Find where the given text appears and provide that cell's center as [X, Y] coordinate. 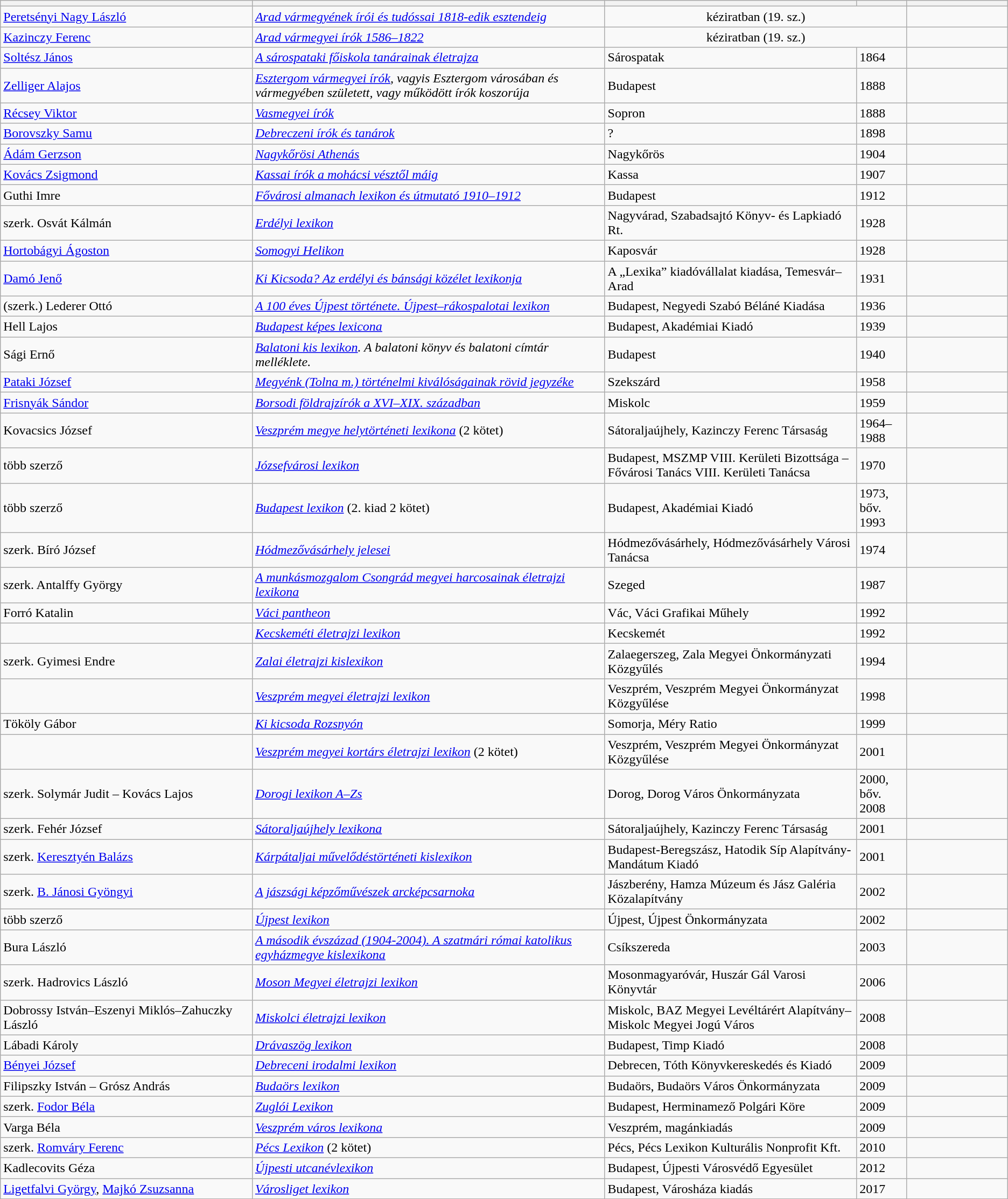
1907 [882, 174]
Nagykőrös [731, 154]
1987 [882, 585]
1974 [882, 550]
Bényei József [127, 1065]
Megyénk (Tolna m.) történelmi kiválóságainak rövid jegyzéke [429, 382]
1939 [882, 327]
Miskolci életrajzi lexikon [429, 1018]
Veszprém város lexikona [429, 1127]
Nagyvárad, Szabadsajtó Könyv- és Lapkiadó Rt. [731, 223]
Kassai írók a mohácsi vésztől máig [429, 174]
Dobrossy István–Eszenyi Miklós–Zahuczky László [127, 1018]
szerk. Bíró József [127, 550]
A „Lexika” kiadóvállalat kiadása, Temesvár–Arad [731, 278]
1999 [882, 724]
Miskolc [731, 403]
Csíkszereda [731, 948]
Budaörs, Budaörs Város Önkormányzata [731, 1086]
A munkásmozgalom Csongrád megyei harcosainak életrajzi lexikona [429, 585]
Dorogi lexikon A–Zs [429, 794]
Veszprém megyei életrajzi lexikon [429, 696]
Zuglói Lexikon [429, 1106]
szerk. Fodor Béla [127, 1106]
Lábadi Károly [127, 1045]
Moson Megyei életrajzi lexikon [429, 982]
Budapest, MSZMP VIII. Kerületi Bizottsága – Fővárosi Tanács VIII. Kerületi Tanácsa [731, 465]
1973, bőv. 1993 [882, 508]
Vác, Váci Grafikai Műhely [731, 613]
Budapest, Herminamező Polgári Köre [731, 1106]
Ki Kicsoda? Az erdélyi és bánsági közélet lexikonja [429, 278]
A második évszázad (1904-2004). A szatmári római katolikus egyházmegye kislexikona [429, 948]
Kárpátaljai művelődéstörténeti kislexikon [429, 857]
szerk. Gyimesi Endre [127, 661]
Szeged [731, 585]
Miskolc, BAZ Megyei Levéltárért Alapítvány–Miskolc Megyei Jogú Város [731, 1018]
1994 [882, 661]
Jászberény, Hamza Múzeum és Jász Galéria Közalapítvány [731, 892]
Pécs, Pécs Lexikon Kulturális Nonprofit Kft. [731, 1147]
Hódmezővásárhely, Hódmezővásárhely Városi Tanácsa [731, 550]
Kadlecovits Géza [127, 1168]
A jászsági képzőművészek arcképcsarnoka [429, 892]
Pécs Lexikon (2 kötet) [429, 1147]
Esztergom vármegyei írók, vagyis Esztergom városában és vármegyében született, vagy működött írók koszorúja [429, 85]
szerk. Antalffy György [127, 585]
2012 [882, 1168]
Pataki József [127, 382]
Arad vármegyének írói és tudóssai 1818-edik esztendeig [429, 17]
? [731, 134]
szerk. Fehér József [127, 829]
Sárospatak [731, 58]
1998 [882, 696]
Veszprém, magánkiadás [731, 1127]
Fővárosi almanach lexikon és útmutató 1910–1912 [429, 195]
Hell Lajos [127, 327]
szerk. Osvát Kálmán [127, 223]
Józsefvárosi lexikon [429, 465]
Újpest lexikon [429, 920]
Budapest, Negyedi Szabó Béláné Kiadása [731, 306]
Tököly Gábor [127, 724]
1970 [882, 465]
1931 [882, 278]
Dorog, Dorog Város Önkormányzata [731, 794]
Debreceni irodalmi lexikon [429, 1065]
1958 [882, 382]
Varga Béla [127, 1127]
Budapest-Beregszász, Hatodik Síp Alapítvány-Mandátum Kiadó [731, 857]
Sági Ernő [127, 354]
Peretsényi Nagy László [127, 17]
1959 [882, 403]
Kaposvár [731, 250]
2006 [882, 982]
A sárospataki főiskola tanárainak életrajza [429, 58]
Kovács Zsigmond [127, 174]
Budapest, Városháza kiadás [731, 1188]
Zalai életrajzi kislexikon [429, 661]
szerk. Hadrovics László [127, 982]
Soltész János [127, 58]
2000, bőv. 2008 [882, 794]
Damó Jenő [127, 278]
Debreczeni írók és tanárok [429, 134]
Kovacsics József [127, 431]
Veszprém megye helytörténeti lexikona (2 kötet) [429, 431]
2017 [882, 1188]
Budapest lexikon (2. kiad 2 kötet) [429, 508]
Újpesti utcanévlexikon [429, 1168]
Veszprém megyei kortárs életrajzi lexikon (2 kötet) [429, 752]
Budapest, Újpesti Városvédő Egyesület [731, 1168]
Erdélyi lexikon [429, 223]
1912 [882, 195]
Kassa [731, 174]
Bura László [127, 948]
szerk. Solymár Judit – Kovács Lajos [127, 794]
(szerk.) Lederer Ottó [127, 306]
1864 [882, 58]
szerk. B. Jánosi Gyöngyi [127, 892]
Ligetfalvi György, Majkó Zsuzsanna [127, 1188]
Kecskeméti életrajzi lexikon [429, 633]
Frisnyák Sándor [127, 403]
Filipszky István – Grósz András [127, 1086]
Drávaszög lexikon [429, 1045]
Nagykőrösi Athenás [429, 154]
Forró Katalin [127, 613]
Ki kicsoda Rozsnyón [429, 724]
Zelliger Alajos [127, 85]
Budaörs lexikon [429, 1086]
Somogyi Helikon [429, 250]
Debrecen, Tóth Könyvkereskedés és Kiadó [731, 1065]
1898 [882, 134]
szerk. Romváry Ferenc [127, 1147]
Récsey Viktor [127, 113]
A 100 éves Újpest története. Újpest–rákospalotai lexikon [429, 306]
Sopron [731, 113]
Balatoni kis lexikon. A balatoni könyv és balatoni címtár melléklete. [429, 354]
Hortobágyi Ágoston [127, 250]
2010 [882, 1147]
Zalaegerszeg, Zala Megyei Önkormányzati Közgyűlés [731, 661]
1904 [882, 154]
Budapest, Timp Kiadó [731, 1045]
Ádám Gerzson [127, 154]
Borovszky Samu [127, 134]
Borsodi földrajzírók a XVI–XIX. században [429, 403]
1964–1988 [882, 431]
Városliget lexikon [429, 1188]
Újpest, Újpest Önkormányzata [731, 920]
Mosonmagyaróvár, Huszár Gál Varosi Könyvtár [731, 982]
Budapest képes lexicona [429, 327]
szerk. Keresztyén Balázs [127, 857]
Vasmegyei írók [429, 113]
Guthi Imre [127, 195]
Arad vármegyei írók 1586–1822 [429, 37]
Sátoraljaújhely lexikona [429, 829]
Kecskemét [731, 633]
1936 [882, 306]
Váci pantheon [429, 613]
Kazinczy Ferenc [127, 37]
Hódmezővásárhely jelesei [429, 550]
1940 [882, 354]
Somorja, Méry Ratio [731, 724]
Szekszárd [731, 382]
2003 [882, 948]
